Capture the cell that displays the provided text and extract its [X, Y] central coordinate. 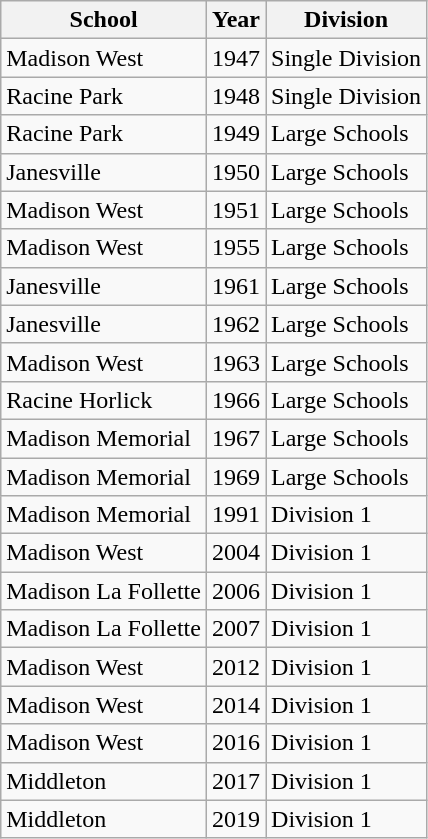
2006 [236, 591]
1955 [236, 248]
1969 [236, 477]
2019 [236, 819]
1947 [236, 58]
Year [236, 20]
2007 [236, 629]
1951 [236, 210]
1967 [236, 438]
School [104, 20]
2014 [236, 705]
1949 [236, 134]
2017 [236, 781]
1962 [236, 324]
2016 [236, 743]
2004 [236, 553]
1961 [236, 286]
1963 [236, 362]
1950 [236, 172]
2012 [236, 667]
1991 [236, 515]
Racine Horlick [104, 400]
Division [346, 20]
1966 [236, 400]
1948 [236, 96]
